Find where the given text appears and provide that cell's center as [x, y] coordinate. 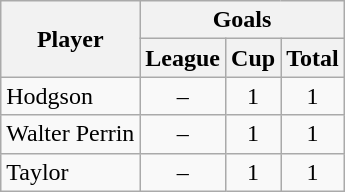
Hodgson [70, 96]
Goals [242, 20]
Player [70, 39]
League [183, 58]
Walter Perrin [70, 134]
Cup [254, 58]
Total [313, 58]
Taylor [70, 172]
